Output the (x, y) coordinate of the center of the cell containing the given text.  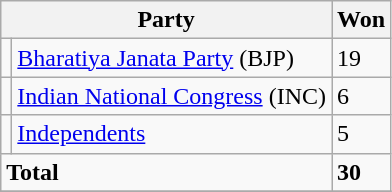
Won (362, 20)
5 (362, 134)
30 (362, 172)
19 (362, 58)
Total (166, 172)
Bharatiya Janata Party (BJP) (172, 58)
Indian National Congress (INC) (172, 96)
Independents (172, 134)
6 (362, 96)
Party (166, 20)
